Scan for the cell matching the given text and deliver its (x, y) coordinate at center. 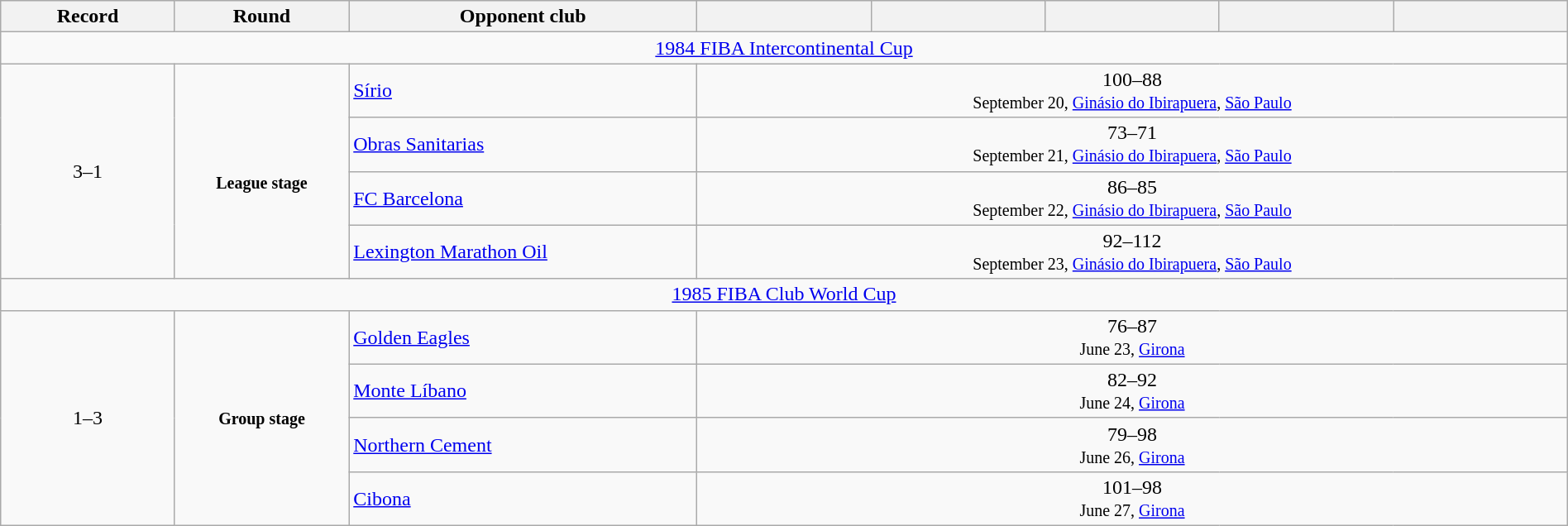
1–3 (88, 418)
100–88September 20, Ginásio do Ibirapuera, São Paulo (1133, 91)
92–112September 23, Ginásio do Ibirapuera, São Paulo (1133, 251)
Group stage (261, 418)
86–85September 22, Ginásio do Ibirapuera, São Paulo (1133, 198)
79–98June 26, Girona (1133, 445)
3–1 (88, 171)
Round (261, 17)
73–71September 21, Ginásio do Ibirapuera, São Paulo (1133, 144)
Northern Cement (523, 445)
101–98June 27, Girona (1133, 498)
Monte Líbano (523, 390)
76–87June 23, Girona (1133, 337)
Lexington Marathon Oil (523, 251)
82–92June 24, Girona (1133, 390)
League stage (261, 171)
Record (88, 17)
Obras Sanitarias (523, 144)
Golden Eagles (523, 337)
Opponent club (523, 17)
Cibona (523, 498)
1985 FIBA Club World Cup (784, 294)
Sírio (523, 91)
FC Barcelona (523, 198)
1984 FIBA Intercontinental Cup (784, 48)
